Detect which cell encompasses the target text, then output its [x, y] center coordinate. 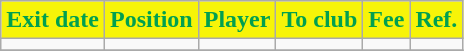
Ref. [436, 20]
To club [320, 20]
Fee [386, 20]
Player [237, 20]
Position [151, 20]
Exit date [53, 20]
